Capture the cell that displays the provided text and extract its (x, y) central coordinate. 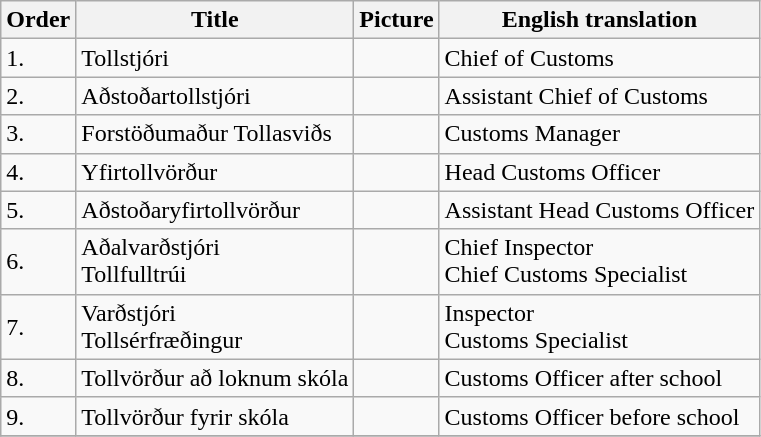
2. (38, 96)
1. (38, 58)
English translation (600, 20)
Aðalvarðstjóri Tollfulltrúi (215, 262)
Customs Officer before school (600, 416)
Varðstjóri Tollsérfræðingur (215, 326)
9. (38, 416)
4. (38, 172)
7. (38, 326)
Order (38, 20)
5. (38, 210)
Picture (396, 20)
Head Customs Officer (600, 172)
Tollstjóri (215, 58)
Inspector Customs Specialist (600, 326)
Tollvörður fyrir skóla (215, 416)
3. (38, 134)
Tollvörður að loknum skóla (215, 378)
Aðstoðartollstjóri (215, 96)
Title (215, 20)
Aðstoðaryfirtollvörður (215, 210)
Customs Manager (600, 134)
Chief Inspector Chief Customs Specialist (600, 262)
Chief of Customs (600, 58)
Forstöðumaður Tollasviðs (215, 134)
Yfirtollvörður (215, 172)
Assistant Head Customs Officer (600, 210)
Customs Officer after school (600, 378)
6. (38, 262)
Assistant Chief of Customs (600, 96)
8. (38, 378)
